Locate the cell with the specified text and output its [x, y] center coordinate. 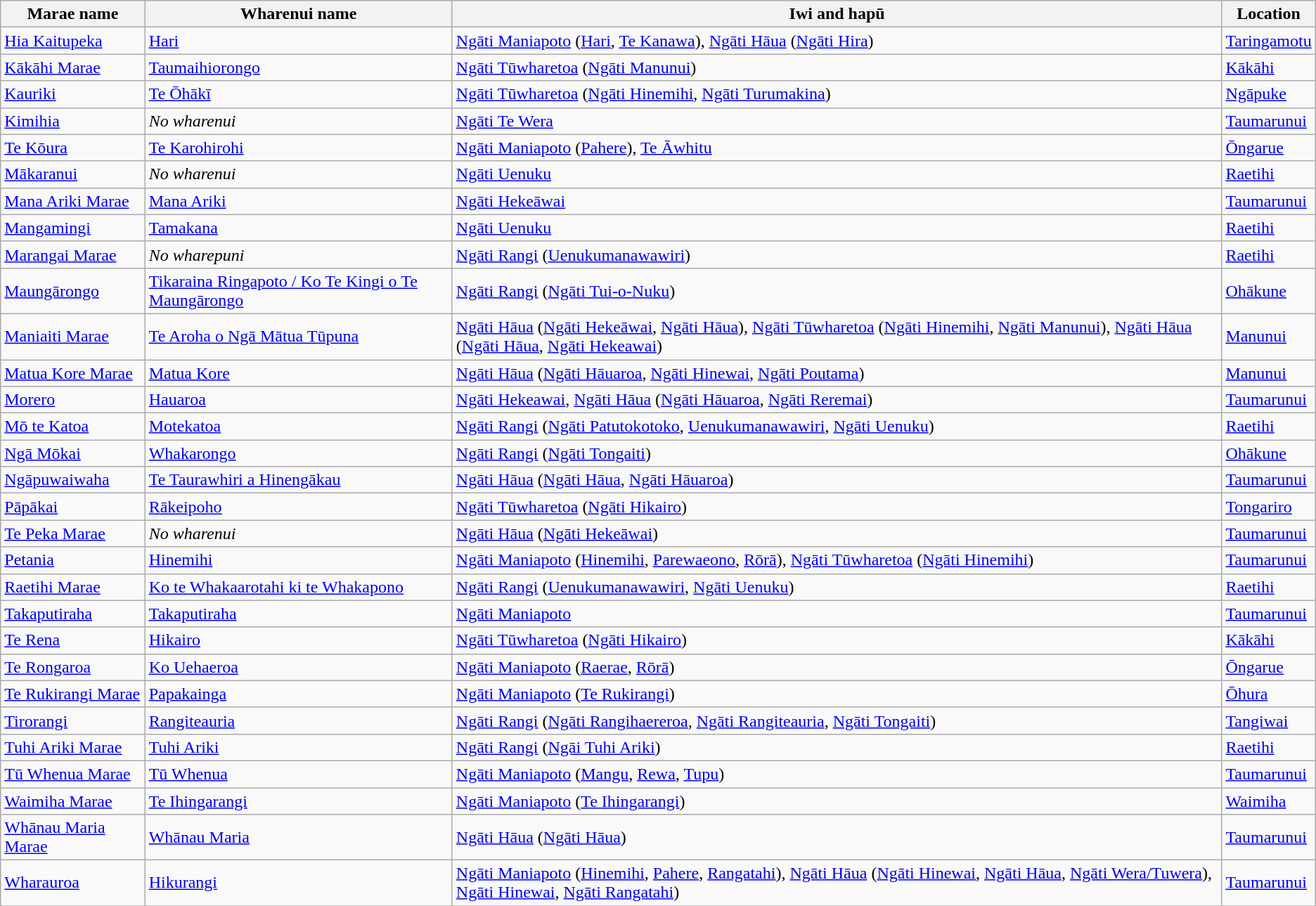
Whakarongo [298, 453]
Hia Kaitupeka [73, 41]
Ngāti Hāua (Ngāti Hāua) [837, 838]
Ngāti Hāua (Ngāti Hāuaroa, Ngāti Hinewai, Ngāti Poutama) [837, 373]
Ngāti Rangi (Ngāti Patutokotoko, Uenukumanawawiri, Ngāti Uenuku) [837, 427]
Iwi and hapū [837, 14]
Tongariro [1268, 507]
Ngāti Rangi (Ngāi Tuhi Ariki) [837, 747]
Maniaiti Marae [73, 336]
No wharepuni [298, 254]
Whānau Maria [298, 838]
Marae name [73, 14]
Te Rongaroa [73, 667]
Taumaihiorongo [298, 67]
Ngāti Maniapoto (Raerae, Rōrā) [837, 667]
Ngāti Maniapoto (Pahere), Te Āwhitu [837, 148]
Tū Whenua Marae [73, 774]
Ngāti Maniapoto (Mangu, Rewa, Tupu) [837, 774]
Ngāti Maniapoto (Hinemihi, Pahere, Rangatahi), Ngāti Hāua (Ngāti Hinewai, Ngāti Hāua, Ngāti Wera/Tuwera), Ngāti Hinewai, Ngāti Rangatahi) [837, 883]
Ngāti Maniapoto (Te Ihingarangi) [837, 801]
Ngāti Hāua (Ngāti Hekeāwai) [837, 533]
Te Taurawhiri a Hinengākau [298, 480]
Kimihia [73, 121]
Ngāti Hāua (Ngāti Hāua, Ngāti Hāuaroa) [837, 480]
Wharenui name [298, 14]
Te Peka Marae [73, 533]
Hauaroa [298, 400]
Te Rukirangi Marae [73, 694]
Tangiwai [1268, 720]
Ngāti Rangi (Uenukumanawawiri) [837, 254]
Mākaranui [73, 174]
Tikaraina Ringapoto / Ko Te Kingi o Te Maungārongo [298, 291]
Matua Kore [298, 373]
Ngāti Rangi (Ngāti Tongaiti) [837, 453]
Petania [73, 560]
Kākāhi Marae [73, 67]
Mangamingi [73, 228]
Ngāti Rangi (Ngāti Tui-o-Nuku) [837, 291]
Ngāti Tūwharetoa (Ngāti Hinemihi, Ngāti Turumakina) [837, 94]
Marangai Marae [73, 254]
Te Ihingarangi [298, 801]
Tuhi Ariki Marae [73, 747]
Tuhi Ariki [298, 747]
Pāpākai [73, 507]
Mana Ariki Marae [73, 201]
Te Karohirohi [298, 148]
Ngāpuwaiwaha [73, 480]
Taringamotu [1268, 41]
Waimiha Marae [73, 801]
Waimiha [1268, 801]
Rākeipoho [298, 507]
Ngā Mōkai [73, 453]
Ko te Whakaarotahi ki te Whakapono [298, 587]
Mō te Katoa [73, 427]
Tū Whenua [298, 774]
Ngāti Hekeawai, Ngāti Hāua (Ngāti Hāuaroa, Ngāti Reremai) [837, 400]
Hari [298, 41]
Hinemihi [298, 560]
Rangiteauria [298, 720]
Whānau Maria Marae [73, 838]
Ngāti Tūwharetoa (Ngāti Manunui) [837, 67]
Wharauroa [73, 883]
Mana Ariki [298, 201]
Tirorangi [73, 720]
Maungārongo [73, 291]
Ngāpuke [1268, 94]
Ngāti Rangi (Uenukumanawawiri, Ngāti Uenuku) [837, 587]
Ngāti Maniapoto (Te Rukirangi) [837, 694]
Hikairo [298, 640]
Ngāti Rangi (Ngāti Rangihaereroa, Ngāti Rangiteauria, Ngāti Tongaiti) [837, 720]
Raetihi Marae [73, 587]
Ngāti Maniapoto (Hinemihi, Parewaeono, Rōrā), Ngāti Tūwharetoa (Ngāti Hinemihi) [837, 560]
Papakainga [298, 694]
Ngāti Maniapoto [837, 614]
Ngāti Maniapoto (Hari, Te Kanawa), Ngāti Hāua (Ngāti Hira) [837, 41]
Ngāti Hekeāwai [837, 201]
Matua Kore Marae [73, 373]
Ōhura [1268, 694]
Te Rena [73, 640]
Hikurangi [298, 883]
Morero [73, 400]
Ngāti Hāua (Ngāti Hekeāwai, Ngāti Hāua), Ngāti Tūwharetoa (Ngāti Hinemihi, Ngāti Manunui), Ngāti Hāua (Ngāti Hāua, Ngāti Hekeawai) [837, 336]
Kauriki [73, 94]
Te Ōhākī [298, 94]
Ngāti Te Wera [837, 121]
Ko Uehaeroa [298, 667]
Tamakana [298, 228]
Motekatoa [298, 427]
Te Kōura [73, 148]
Location [1268, 14]
Te Aroha o Ngā Mātua Tūpuna [298, 336]
